Locate the cell with the specified text and output its (x, y) center coordinate. 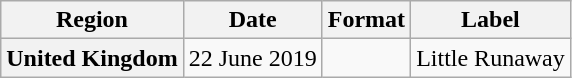
United Kingdom (92, 58)
Format (366, 20)
Label (491, 20)
Region (92, 20)
Little Runaway (491, 58)
Date (252, 20)
22 June 2019 (252, 58)
